Search for the cell housing the specified text and yield its (x, y) center coordinate. 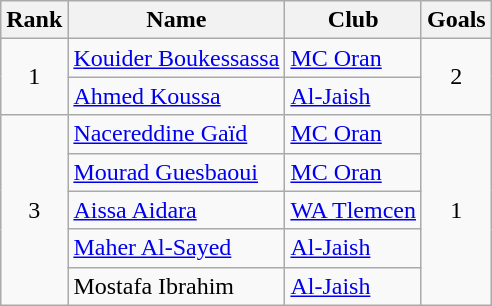
Name (176, 20)
3 (34, 210)
WA Tlemcen (354, 210)
Club (354, 20)
2 (456, 77)
Aissa Aidara (176, 210)
Nacereddine Gaïd (176, 134)
Mourad Guesbaoui (176, 172)
Mostafa Ibrahim (176, 286)
Rank (34, 20)
Ahmed Koussa (176, 96)
Kouider Boukessassa (176, 58)
Maher Al-Sayed (176, 248)
Goals (456, 20)
